Return the (X, Y) coordinate for the center point of the cell that contains the specified text.  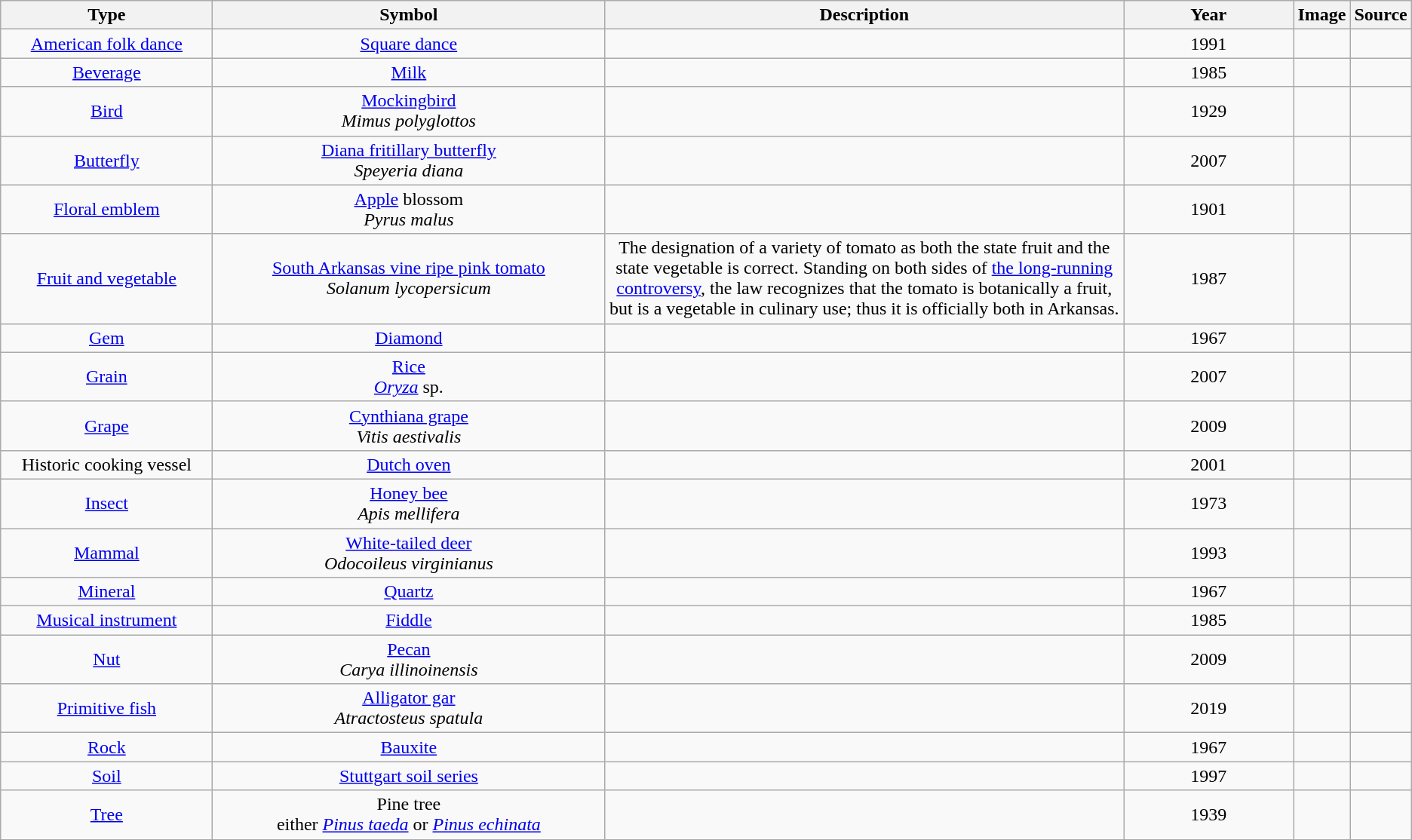
Nut (107, 659)
Pine treeeither Pinus taeda or Pinus echinata (409, 814)
1997 (1208, 776)
Fruit and vegetable (107, 279)
Butterfly (107, 160)
Symbol (409, 15)
1991 (1208, 44)
Year (1208, 15)
Insect (107, 504)
Gem (107, 338)
2019 (1208, 709)
Fiddle (409, 621)
Beverage (107, 72)
Rock (107, 747)
Type (107, 15)
Mineral (107, 592)
Source (1380, 15)
1987 (1208, 279)
1993 (1208, 552)
South Arkansas vine ripe pink tomatoSolanum lycopersicum (409, 279)
American folk dance (107, 44)
1973 (1208, 504)
Floral emblem (107, 210)
Description (864, 15)
Mammal (107, 552)
Milk (409, 72)
Square dance (409, 44)
Dutch oven (409, 464)
Tree (107, 814)
Musical instrument (107, 621)
RiceOryza sp. (409, 377)
2001 (1208, 464)
1901 (1208, 210)
Diana fritillary butterflySpeyeria diana (409, 160)
Quartz (409, 592)
PecanCarya illinoinensis (409, 659)
Bauxite (409, 747)
White-tailed deerOdocoileus virginianus (409, 552)
Grape (107, 425)
1939 (1208, 814)
Apple blossomPyrus malus (409, 210)
Diamond (409, 338)
Primitive fish (107, 709)
Grain (107, 377)
Alligator garAtractosteus spatula (409, 709)
Historic cooking vessel (107, 464)
Stuttgart soil series (409, 776)
Honey beeApis mellifera (409, 504)
MockingbirdMimus polyglottos (409, 112)
Soil (107, 776)
1929 (1208, 112)
Cynthiana grape Vitis aestivalis (409, 425)
Bird (107, 112)
Image (1321, 15)
